Determine the [X, Y] coordinate at the center of the cell enclosing the given text.  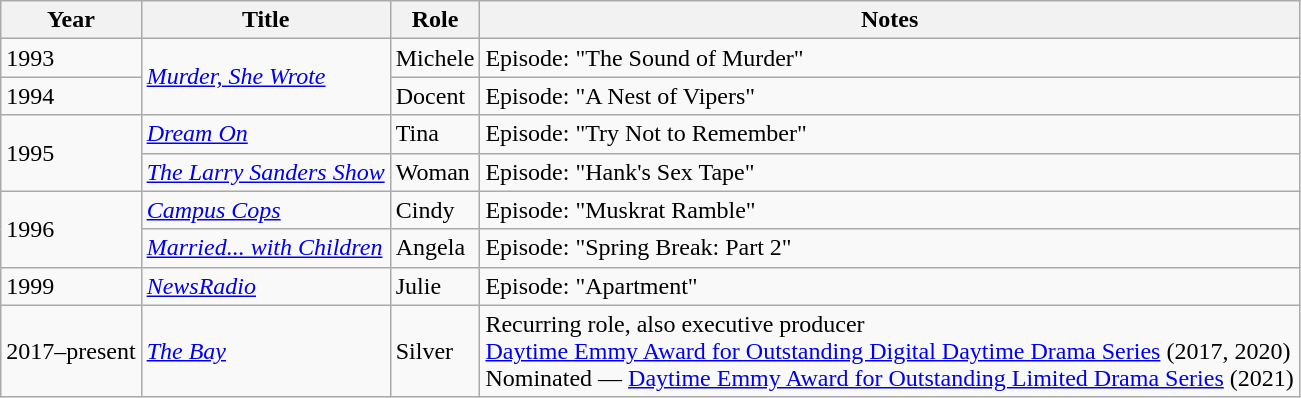
1994 [71, 96]
Murder, She Wrote [266, 77]
Notes [890, 20]
Episode: "Try Not to Remember" [890, 134]
The Larry Sanders Show [266, 172]
1996 [71, 229]
Episode: "The Sound of Murder" [890, 58]
Silver [435, 351]
NewsRadio [266, 286]
Married... with Children [266, 248]
Tina [435, 134]
Title [266, 20]
Angela [435, 248]
Woman [435, 172]
Dream On [266, 134]
Year [71, 20]
2017–present [71, 351]
Role [435, 20]
Episode: "Spring Break: Part 2" [890, 248]
Episode: "A Nest of Vipers" [890, 96]
1999 [71, 286]
Cindy [435, 210]
1993 [71, 58]
Episode: "Apartment" [890, 286]
Julie [435, 286]
Campus Cops [266, 210]
1995 [71, 153]
Episode: "Muskrat Ramble" [890, 210]
Michele [435, 58]
The Bay [266, 351]
Episode: "Hank's Sex Tape" [890, 172]
Docent [435, 96]
